Search for the cell housing the specified text and yield its (X, Y) center coordinate. 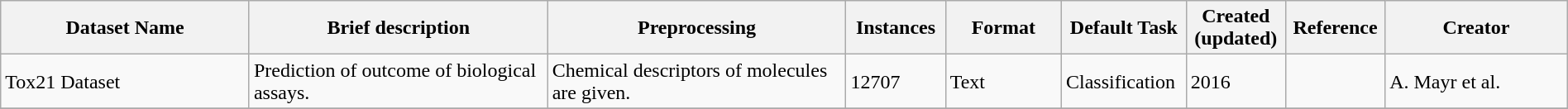
Brief description (399, 28)
Dataset Name (126, 28)
Creator (1477, 28)
Reference (1335, 28)
12707 (896, 81)
Text (1003, 81)
Prediction of outcome of biological assays. (399, 81)
Created (updated) (1236, 28)
Chemical descriptors of molecules are given. (696, 81)
Default Task (1123, 28)
A. Mayr et al. (1477, 81)
Instances (896, 28)
Format (1003, 28)
Classification (1123, 81)
Tox21 Dataset (126, 81)
Preprocessing (696, 28)
2016 (1236, 81)
